Detect which cell encompasses the target text, then output its [x, y] center coordinate. 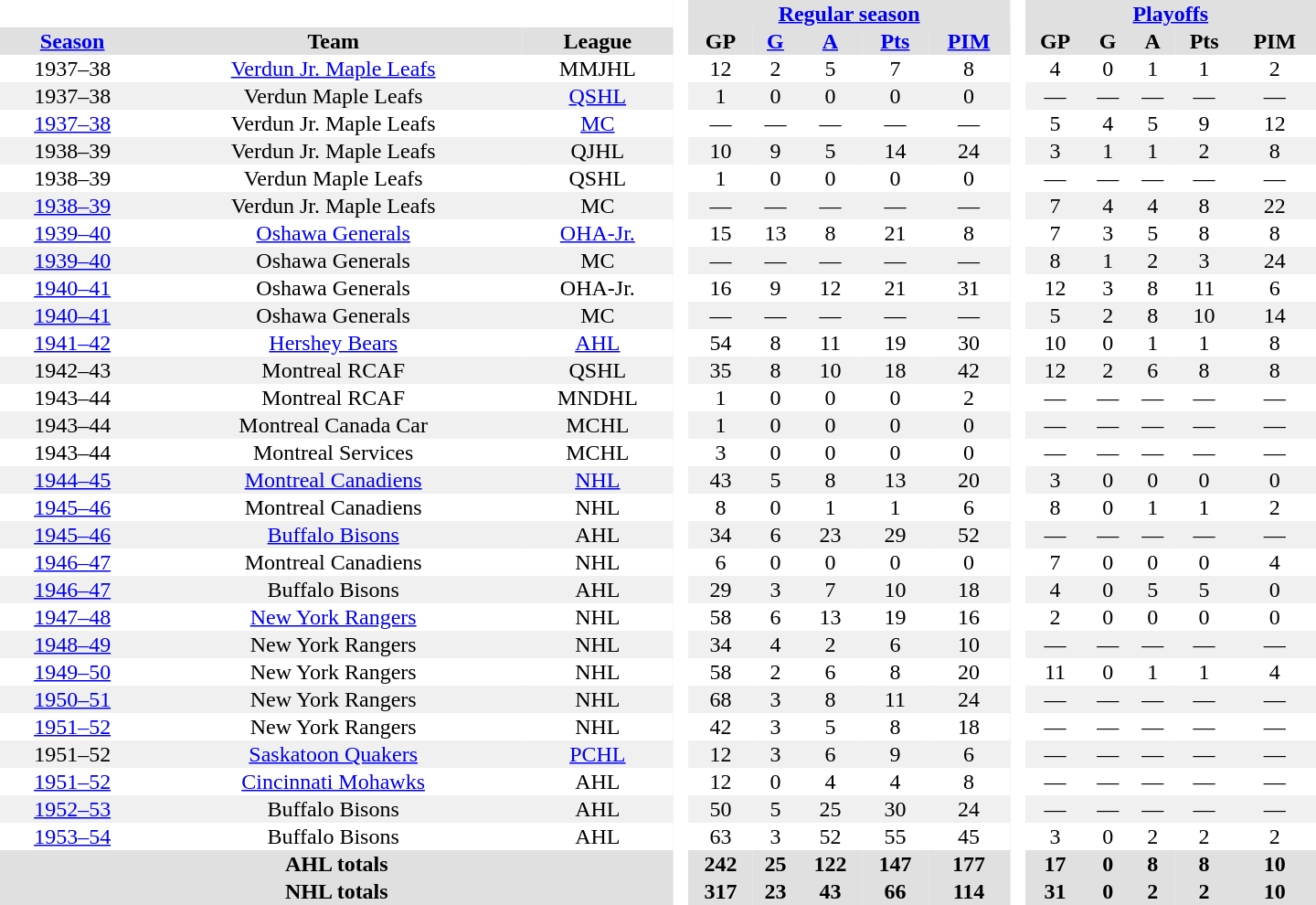
Montreal Services [333, 452]
NHL totals [336, 891]
Team [333, 41]
68 [720, 699]
Playoffs [1171, 14]
15 [720, 233]
MNDHL [598, 398]
22 [1274, 206]
1942–43 [72, 370]
35 [720, 370]
1950–51 [72, 699]
147 [896, 864]
Hershey Bears [333, 343]
1949–50 [72, 672]
1952–53 [72, 809]
Cincinnati Mohawks [333, 782]
45 [969, 836]
Montreal Canada Car [333, 425]
55 [896, 836]
114 [969, 891]
242 [720, 864]
AHL totals [336, 864]
17 [1056, 864]
1944–45 [72, 480]
54 [720, 343]
MMJHL [598, 69]
122 [830, 864]
317 [720, 891]
63 [720, 836]
Regular season [849, 14]
66 [896, 891]
Season [72, 41]
League [598, 41]
PCHL [598, 754]
1941–42 [72, 343]
QJHL [598, 151]
1947–48 [72, 617]
1948–49 [72, 644]
Saskatoon Quakers [333, 754]
1953–54 [72, 836]
177 [969, 864]
50 [720, 809]
